Determine the [X, Y] coordinate at the center of the cell enclosing the given text.  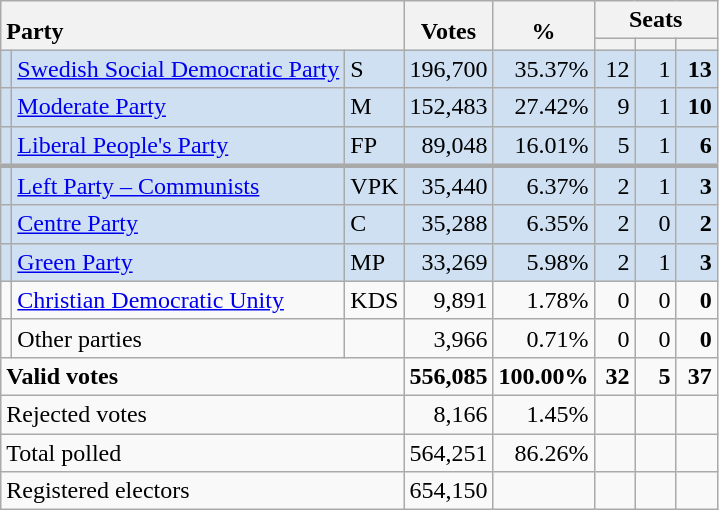
27.42% [544, 107]
33,269 [448, 262]
MP [374, 262]
1.78% [544, 300]
9,891 [448, 300]
100.00% [544, 376]
0.71% [544, 338]
Total polled [202, 453]
Registered electors [202, 491]
16.01% [544, 146]
196,700 [448, 69]
8,166 [448, 414]
Votes [448, 26]
89,048 [448, 146]
C [374, 224]
Centre Party [178, 224]
5.98% [544, 262]
654,150 [448, 491]
Liberal People's Party [178, 146]
9 [614, 107]
KDS [374, 300]
35.37% [544, 69]
6 [696, 146]
Left Party – Communists [178, 186]
12 [614, 69]
Valid votes [202, 376]
S [374, 69]
Seats [656, 20]
Green Party [178, 262]
35,440 [448, 186]
10 [696, 107]
13 [696, 69]
VPK [374, 186]
Party [202, 26]
% [544, 26]
Swedish Social Democratic Party [178, 69]
152,483 [448, 107]
6.37% [544, 186]
564,251 [448, 453]
M [374, 107]
Rejected votes [202, 414]
3,966 [448, 338]
Moderate Party [178, 107]
Christian Democratic Unity [178, 300]
556,085 [448, 376]
32 [614, 376]
Other parties [178, 338]
35,288 [448, 224]
FP [374, 146]
1.45% [544, 414]
37 [696, 376]
6.35% [544, 224]
86.26% [544, 453]
